Pinpoint the cell where the given text exists, returning its [X, Y] midpoint coordinate. 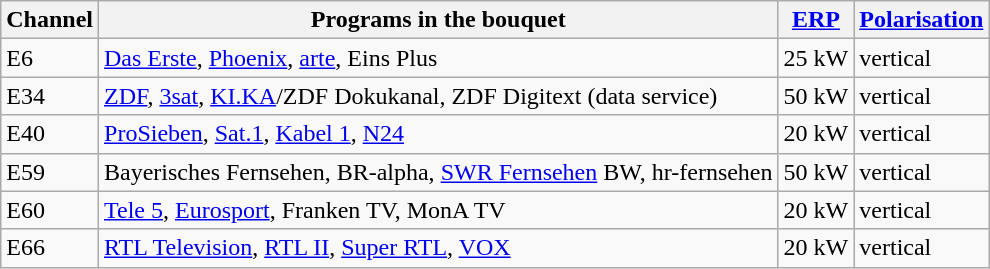
ProSieben, Sat.1, Kabel 1, N24 [439, 134]
Tele 5, Eurosport, Franken TV, MonA TV [439, 210]
Das Erste, Phoenix, arte, Eins Plus [439, 58]
Polarisation [922, 20]
E40 [50, 134]
Channel [50, 20]
Programs in the bouquet [439, 20]
E66 [50, 248]
E34 [50, 96]
RTL Television, RTL II, Super RTL, VOX [439, 248]
E59 [50, 172]
ERP [816, 20]
Bayerisches Fernsehen, BR-alpha, SWR Fernsehen BW, hr-fernsehen [439, 172]
E6 [50, 58]
E60 [50, 210]
25 kW [816, 58]
ZDF, 3sat, KI.KA/ZDF Dokukanal, ZDF Digitext (data service) [439, 96]
